For the text-containing cell, return its midpoint in [x, y] coordinate format. 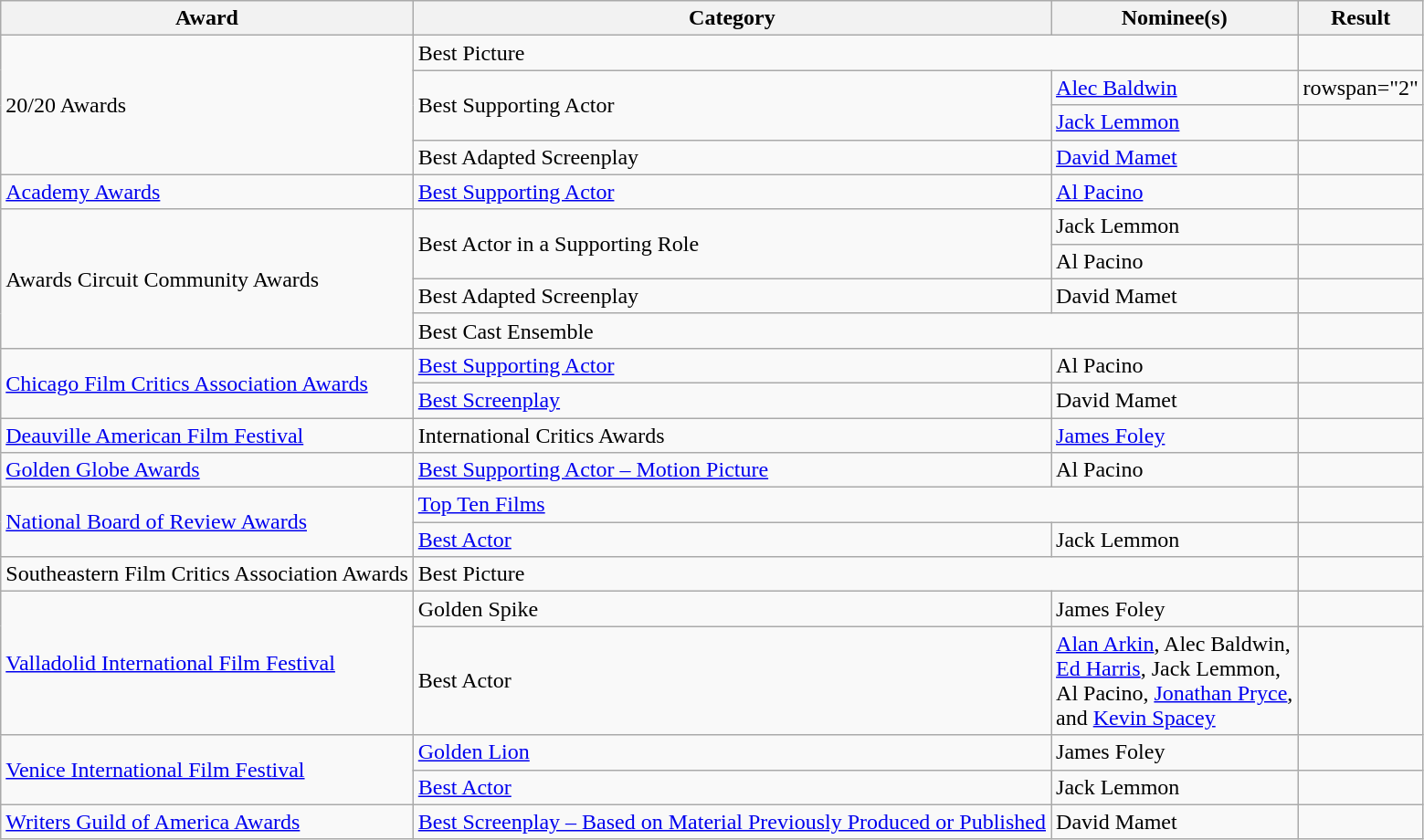
Venice International Film Festival [207, 770]
Best Screenplay [732, 400]
Valladolid International Film Festival [207, 663]
Southeastern Film Critics Association Awards [207, 574]
rowspan="2" [1361, 88]
Chicago Film Critics Association Awards [207, 383]
20/20 Awards [207, 105]
Best Cast Ensemble [855, 331]
Golden Spike [732, 609]
Academy Awards [207, 192]
Best Supporting Actor – Motion Picture [732, 470]
Nominee(s) [1175, 18]
Category [732, 18]
Best Actor in a Supporting Role [732, 244]
Award [207, 18]
Top Ten Films [855, 505]
Writers Guild of America Awards [207, 822]
Alec Baldwin [1175, 88]
Golden Lion [732, 752]
Deauville American Film Festival [207, 436]
International Critics Awards [732, 436]
Golden Globe Awards [207, 470]
Best Screenplay – Based on Material Previously Produced or Published [732, 822]
Result [1361, 18]
National Board of Review Awards [207, 522]
Alan Arkin, Alec Baldwin, Ed Harris, Jack Lemmon, Al Pacino, Jonathan Pryce, and Kevin Spacey [1175, 681]
Awards Circuit Community Awards [207, 278]
